Find where the given text appears and provide that cell's center as (X, Y) coordinate. 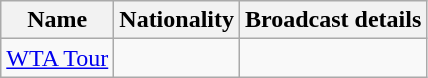
Broadcast details (334, 20)
Nationality (177, 20)
Name (58, 20)
WTA Tour (58, 58)
